For the text-containing cell, return its midpoint in [X, Y] coordinate format. 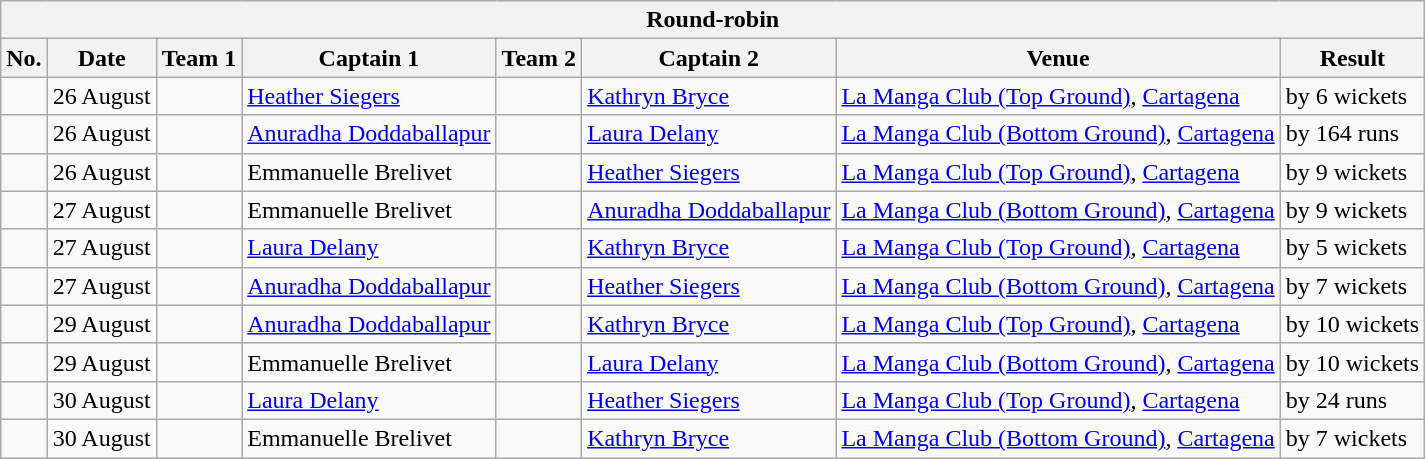
Venue [1058, 58]
Date [102, 58]
Team 2 [539, 58]
by 6 wickets [1352, 96]
by 164 runs [1352, 134]
Result [1352, 58]
No. [24, 58]
Captain 2 [709, 58]
Team 1 [199, 58]
by 24 runs [1352, 400]
by 5 wickets [1352, 248]
Captain 1 [369, 58]
Round-robin [713, 20]
